Scan for the cell matching the given text and deliver its [x, y] coordinate at center. 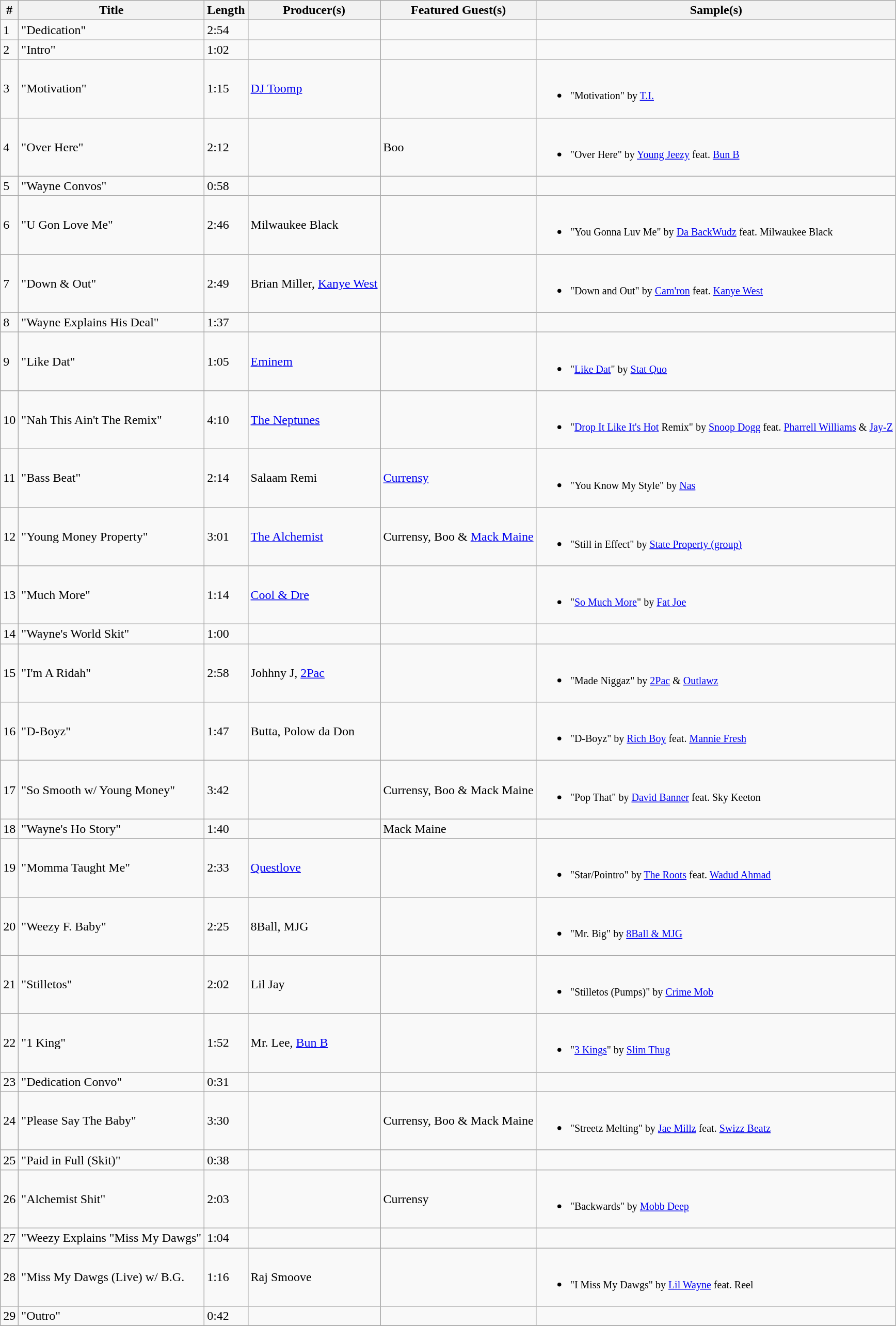
2 [9, 50]
18 [9, 829]
21 [9, 984]
"Like Dat" by Stat Quo [716, 361]
Featured Guest(s) [458, 10]
"3 Kings" by Slim Thug [716, 1043]
28 [9, 1276]
Length [226, 10]
"Wayne Convos" [111, 186]
19 [9, 867]
"Miss My Dawgs (Live) w/ B.G. [111, 1276]
Producer(s) [314, 10]
Butta, Polow da Don [314, 731]
"You Know My Style" by Nas [716, 478]
Cool & Dre [314, 595]
12 [9, 536]
"D-Boyz" [111, 731]
"You Gonna Luv Me" by Da BackWudz feat. Milwaukee Black [716, 225]
4:10 [226, 419]
"Star/Pointro" by The Roots feat. Wadud Ahmad [716, 867]
The Neptunes [314, 419]
13 [9, 595]
Salaam Remi [314, 478]
2:54 [226, 30]
Eminem [314, 361]
Mr. Lee, Bun B [314, 1043]
2:33 [226, 867]
"Motivation" [111, 89]
3:30 [226, 1120]
15 [9, 673]
"Stilletos (Pumps)" by Crime Mob [716, 984]
"Backwards" by Mobb Deep [716, 1199]
Mack Maine [458, 829]
"Momma Taught Me" [111, 867]
Questlove [314, 867]
2:03 [226, 1199]
DJ Toomp [314, 89]
23 [9, 1082]
"Alchemist Shit" [111, 1199]
Boo [458, 147]
"Wayne Explains His Deal" [111, 322]
22 [9, 1043]
"Mr. Big" by 8Ball & MJG [716, 926]
"Down and Out" by Cam'ron feat. Kanye West [716, 283]
1:40 [226, 829]
"Like Dat" [111, 361]
"Still in Effect" by State Property (group) [716, 536]
2:12 [226, 147]
0:38 [226, 1160]
Milwaukee Black [314, 225]
1:52 [226, 1043]
29 [9, 1316]
1:04 [226, 1238]
1:47 [226, 731]
1:37 [226, 322]
"Bass Beat" [111, 478]
20 [9, 926]
8 [9, 322]
1 [9, 30]
3 [9, 89]
"Weezy F. Baby" [111, 926]
"Much More" [111, 595]
Brian Miller, Kanye West [314, 283]
"Wayne's Ho Story" [111, 829]
"Drop It Like It's Hot Remix" by Snoop Dogg feat. Pharrell Williams & Jay-Z [716, 419]
"So Much More" by Fat Joe [716, 595]
2:25 [226, 926]
"Streetz Melting" by Jae Millz feat. Swizz Beatz [716, 1120]
"Wayne's World Skit" [111, 634]
2:58 [226, 673]
Sample(s) [716, 10]
"Dedication Convo" [111, 1082]
3:01 [226, 536]
2:46 [226, 225]
2:14 [226, 478]
1:00 [226, 634]
1:02 [226, 50]
5 [9, 186]
4 [9, 147]
"Intro" [111, 50]
"Made Niggaz" by 2Pac & Outlawz [716, 673]
Lil Jay [314, 984]
"Pop That" by David Banner feat. Sky Keeton [716, 790]
"I Miss My Dawgs" by Lil Wayne feat. Reel [716, 1276]
"Nah This Ain't The Remix" [111, 419]
"Down & Out" [111, 283]
"U Gon Love Me" [111, 225]
"Young Money Property" [111, 536]
1:16 [226, 1276]
"So Smooth w/ Young Money" [111, 790]
Title [111, 10]
"Please Say The Baby" [111, 1120]
8Ball, MJG [314, 926]
27 [9, 1238]
"Stilletos" [111, 984]
2:49 [226, 283]
# [9, 10]
7 [9, 283]
"Motivation" by T.I. [716, 89]
16 [9, 731]
25 [9, 1160]
"Over Here" by Young Jeezy feat. Bun B [716, 147]
24 [9, 1120]
0:58 [226, 186]
"Over Here" [111, 147]
2:02 [226, 984]
"D-Boyz" by Rich Boy feat. Mannie Fresh [716, 731]
"Weezy Explains "Miss My Dawgs" [111, 1238]
"Dedication" [111, 30]
"I'm A Ridah" [111, 673]
14 [9, 634]
9 [9, 361]
1:14 [226, 595]
3:42 [226, 790]
Johhny J, 2Pac [314, 673]
0:42 [226, 1316]
"1 King" [111, 1043]
6 [9, 225]
0:31 [226, 1082]
10 [9, 419]
17 [9, 790]
1:05 [226, 361]
1:15 [226, 89]
Raj Smoove [314, 1276]
"Paid in Full (Skit)" [111, 1160]
The Alchemist [314, 536]
26 [9, 1199]
"Outro" [111, 1316]
11 [9, 478]
